For the text-containing cell, return its midpoint in (X, Y) coordinate format. 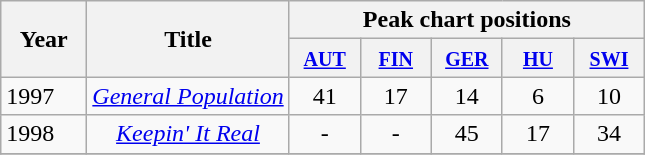
34 (608, 134)
AUT (324, 58)
Peak chart positions (466, 20)
14 (466, 96)
GER (466, 58)
SWI (608, 58)
Keepin' It Real (188, 134)
FIN (396, 58)
45 (466, 134)
6 (538, 96)
Year (44, 39)
1998 (44, 134)
1997 (44, 96)
41 (324, 96)
General Population (188, 96)
HU (538, 58)
10 (608, 96)
Title (188, 39)
